Detect which cell encompasses the target text, then output its (X, Y) center coordinate. 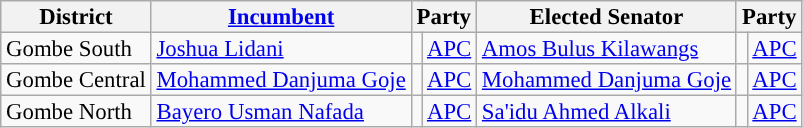
Sa'idu Ahmed Alkali (607, 112)
Bayero Usman Nafada (281, 112)
Gombe Central (76, 80)
Elected Senator (607, 17)
Amos Bulus Kilawangs (607, 49)
Gombe North (76, 112)
Joshua Lidani (281, 49)
Gombe South (76, 49)
Incumbent (281, 17)
District (76, 17)
